Capture the cell that displays the provided text and extract its (X, Y) central coordinate. 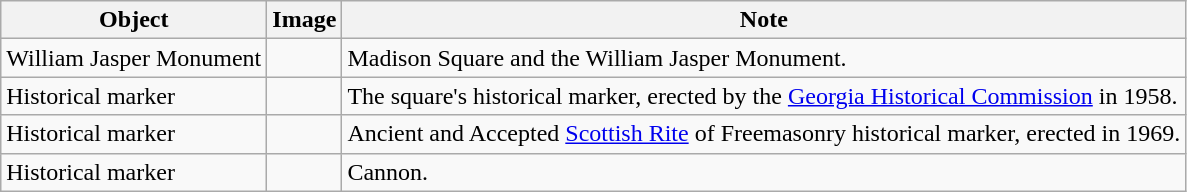
Note (764, 20)
William Jasper Monument (134, 58)
The square's historical marker, erected by the Georgia Historical Commission in 1958. (764, 96)
Cannon. (764, 172)
Ancient and Accepted Scottish Rite of Freemasonry historical marker, erected in 1969. (764, 134)
Object (134, 20)
Madison Square and the William Jasper Monument. (764, 58)
Image (304, 20)
